Extract the (x, y) coordinate from the center of the cell holding the provided text.  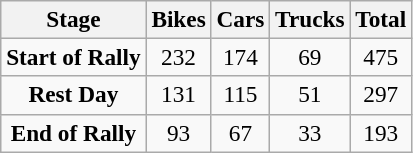
Total (381, 19)
51 (310, 95)
115 (240, 95)
174 (240, 57)
232 (178, 57)
67 (240, 133)
131 (178, 95)
Rest Day (74, 95)
Bikes (178, 19)
69 (310, 57)
Stage (74, 19)
193 (381, 133)
Cars (240, 19)
End of Rally (74, 133)
Trucks (310, 19)
93 (178, 133)
297 (381, 95)
33 (310, 133)
Start of Rally (74, 57)
475 (381, 57)
